Output the [X, Y] coordinate of the center of the cell containing the given text.  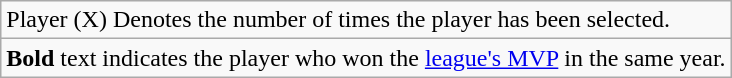
Player (X) Denotes the number of times the player has been selected. [366, 20]
Bold text indicates the player who won the league's MVP in the same year. [366, 58]
